From the cell containing the given text, extract its center point as [X, Y] coordinate. 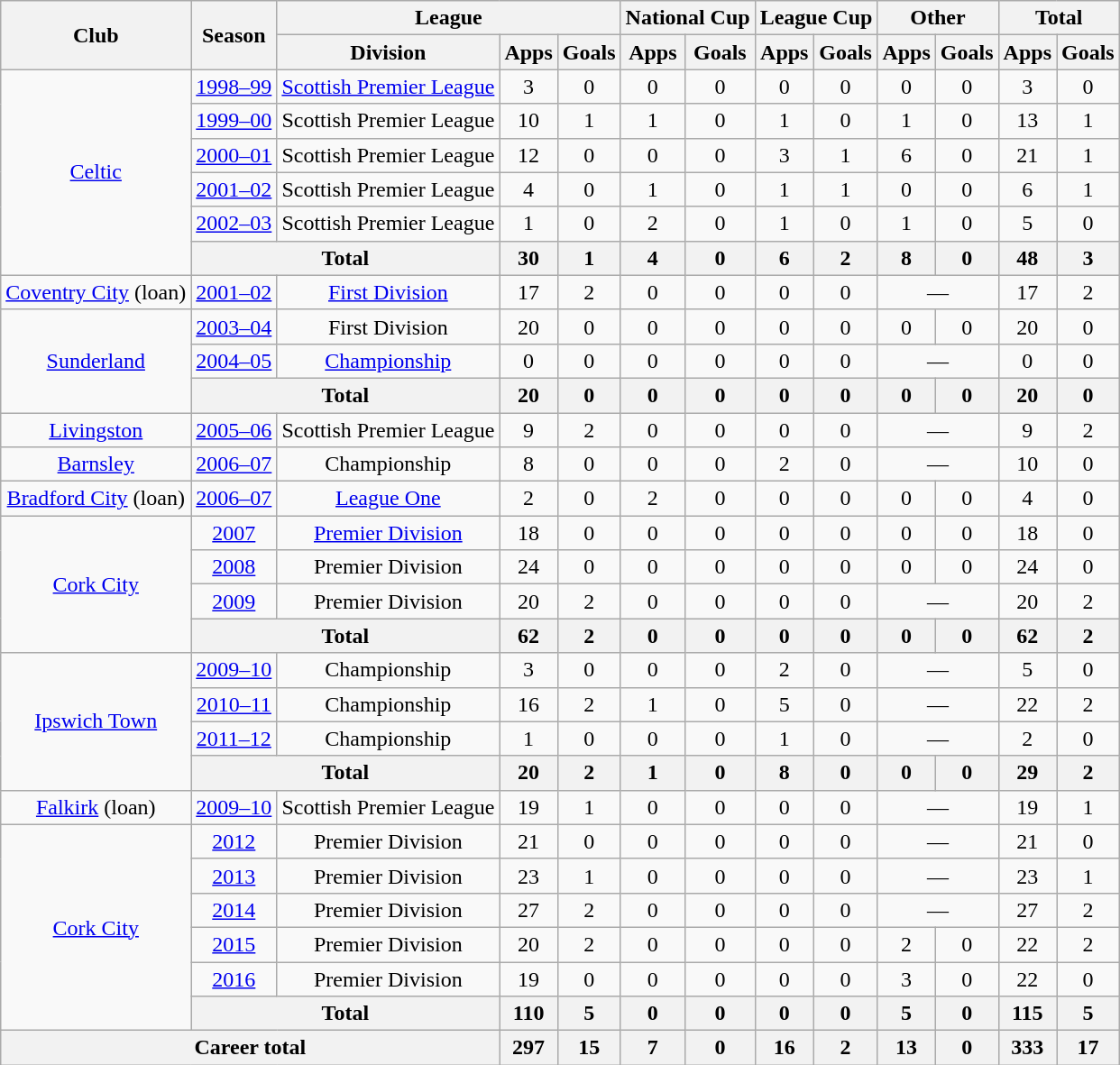
Career total [251, 1048]
2004–05 [234, 361]
15 [589, 1048]
297 [528, 1048]
1999–00 [234, 121]
Falkirk (loan) [96, 807]
Ipswich Town [96, 721]
2013 [234, 876]
2016 [234, 978]
2010–11 [234, 704]
115 [1027, 1014]
Livingston [96, 430]
League [449, 18]
2007 [234, 533]
30 [528, 258]
Season [234, 35]
333 [1027, 1048]
2011–12 [234, 739]
Club [96, 35]
2014 [234, 910]
110 [528, 1014]
Barnsley [96, 464]
1998–99 [234, 87]
2008 [234, 567]
National Cup [687, 18]
Bradford City (loan) [96, 499]
Celtic [96, 172]
Sunderland [96, 361]
2012 [234, 841]
2002–03 [234, 224]
2005–06 [234, 430]
29 [1027, 773]
Coventry City (loan) [96, 292]
Division [388, 52]
7 [653, 1048]
League One [388, 499]
League Cup [816, 18]
Other [938, 18]
2009 [234, 601]
12 [528, 155]
48 [1027, 258]
2015 [234, 944]
2003–04 [234, 326]
2000–01 [234, 155]
